Determine the [X, Y] coordinate at the center of the cell enclosing the given text.  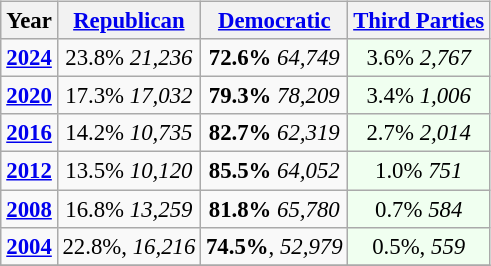
Third Parties [419, 21]
3.4% 1,006 [419, 96]
17.3% 17,032 [128, 96]
2004 [29, 246]
2024 [29, 58]
72.6% 64,749 [274, 58]
13.5% 10,120 [128, 171]
85.5% 64,052 [274, 171]
Republican [128, 21]
2008 [29, 209]
16.8% 13,259 [128, 209]
3.6% 2,767 [419, 58]
1.0% 751 [419, 171]
0.5%, 559 [419, 246]
Democratic [274, 21]
81.8% 65,780 [274, 209]
74.5%, 52,979 [274, 246]
82.7% 62,319 [274, 133]
79.3% 78,209 [274, 96]
23.8% 21,236 [128, 58]
2016 [29, 133]
14.2% 10,735 [128, 133]
2020 [29, 96]
Year [29, 21]
2012 [29, 171]
0.7% 584 [419, 209]
22.8%, 16,216 [128, 246]
2.7% 2,014 [419, 133]
